Return the [X, Y] coordinate for the center point of the cell that contains the specified text.  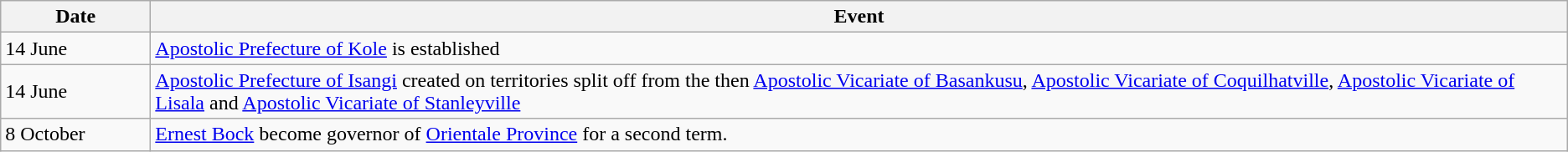
Event [859, 17]
8 October [75, 134]
Ernest Bock become governor of Orientale Province for a second term. [859, 134]
Apostolic Prefecture of Kole is established [859, 48]
Date [75, 17]
